Identify which cell holds the provided text, then report its (X, Y) central coordinate. 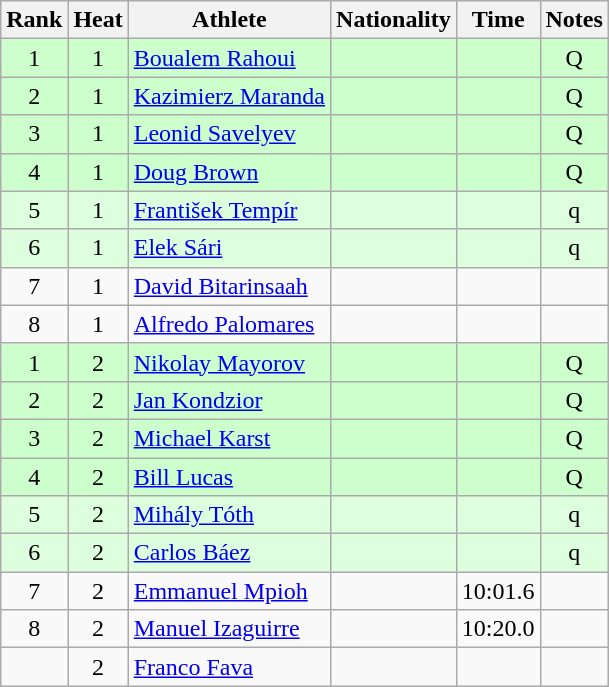
Alfredo Palomares (229, 324)
Carlos Báez (229, 553)
Notes (574, 20)
Heat (98, 20)
Jan Kondzior (229, 400)
Emmanuel Mpioh (229, 591)
František Tempír (229, 210)
Nikolay Mayorov (229, 362)
Manuel Izaguirre (229, 629)
Franco Fava (229, 667)
10:20.0 (498, 629)
Rank (34, 20)
10:01.6 (498, 591)
Leonid Savelyev (229, 134)
Athlete (229, 20)
Michael Karst (229, 438)
Time (498, 20)
Boualem Rahoui (229, 58)
David Bitarinsaah (229, 286)
Elek Sári (229, 248)
Doug Brown (229, 172)
Bill Lucas (229, 477)
Kazimierz Maranda (229, 96)
Mihály Tóth (229, 515)
Nationality (394, 20)
